Extract the (x, y) coordinate from the center of the cell holding the provided text.  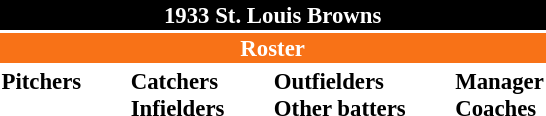
Roster (272, 48)
1933 St. Louis Browns (272, 15)
